Extract the [X, Y] coordinate from the center of the cell holding the provided text.  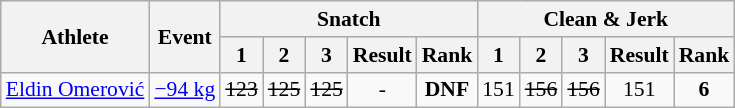
DNF [448, 90]
123 [242, 90]
Clean & Jerk [606, 19]
Athlete [76, 36]
Eldin Omerović [76, 90]
−94 kg [184, 90]
Snatch [348, 19]
- [382, 90]
6 [704, 90]
Event [184, 36]
